Determine the (x, y) coordinate at the center of the cell enclosing the given text.  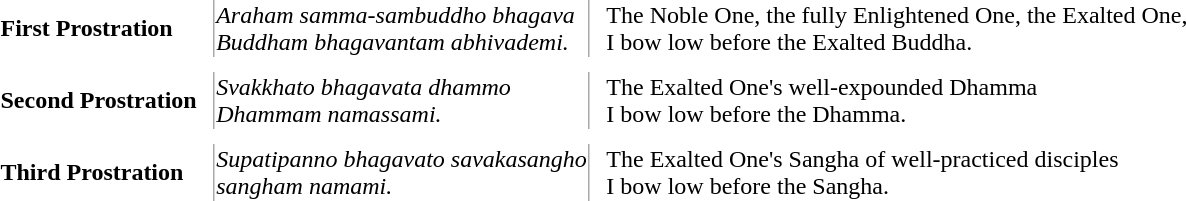
Araham samma-sambuddho bhagavaBuddham bhagavantam abhivademi. (402, 28)
Supatipanno bhagavato savakasanghosangham namami. (402, 172)
Svakkhato bhagavata dhammoDhammam namassami. (402, 100)
